Capture the cell that displays the provided text and extract its (x, y) central coordinate. 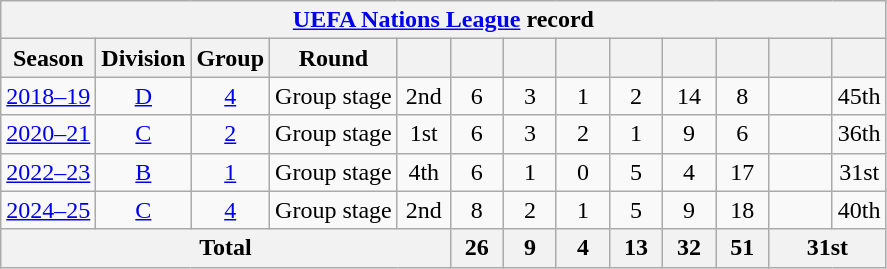
Round (334, 58)
Division (144, 58)
26 (476, 248)
2022–23 (48, 172)
17 (742, 172)
B (144, 172)
Season (48, 58)
14 (690, 96)
32 (690, 248)
0 (582, 172)
36th (859, 134)
Total (226, 248)
40th (859, 210)
18 (742, 210)
Group (230, 58)
2018–19 (48, 96)
2024–25 (48, 210)
2020–21 (48, 134)
UEFA Nations League record (444, 20)
13 (636, 248)
51 (742, 248)
4th (424, 172)
1st (424, 134)
D (144, 96)
45th (859, 96)
